Scan for the cell matching the given text and deliver its (x, y) coordinate at center. 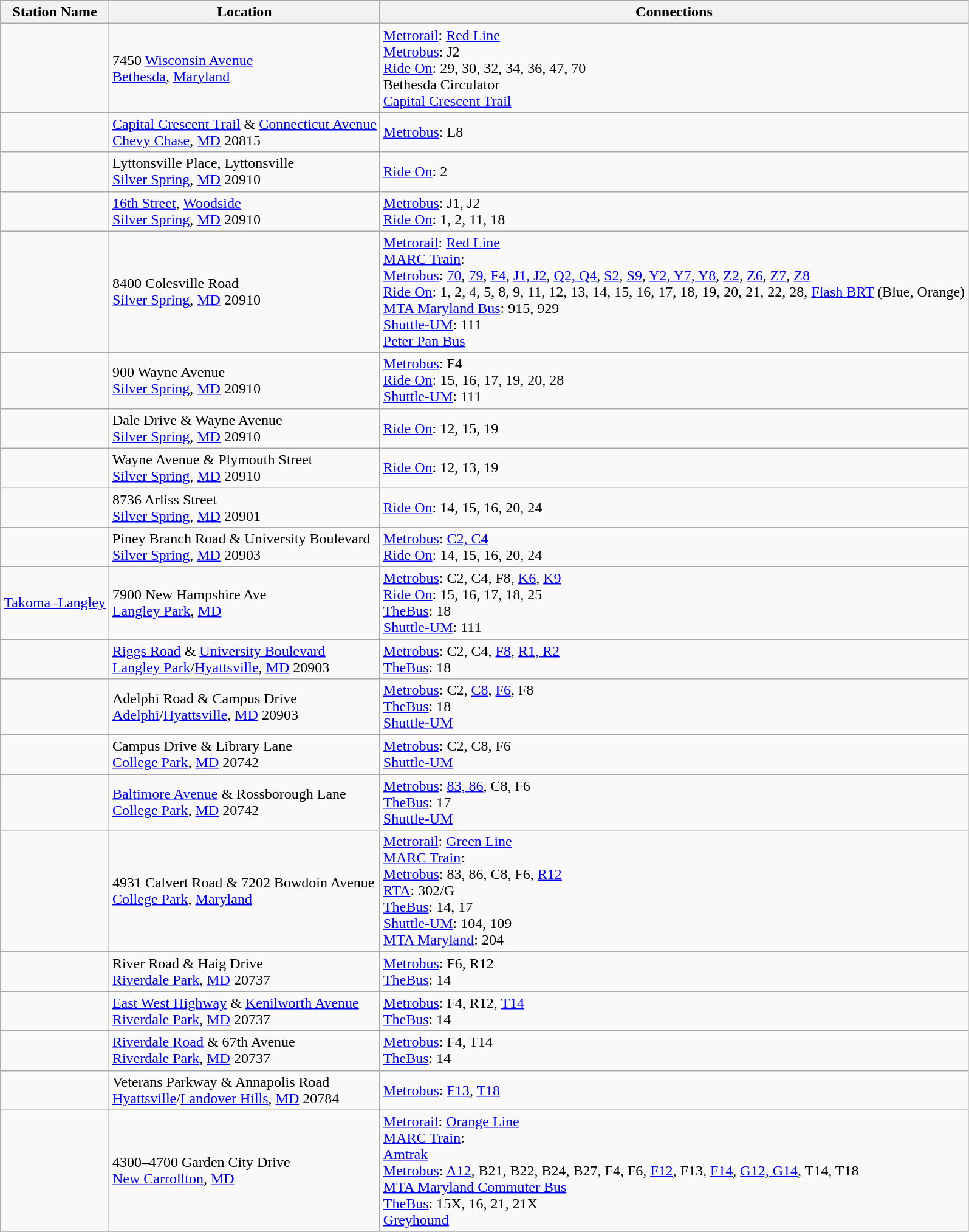
Dale Drive & Wayne AvenueSilver Spring, MD 20910 (244, 428)
Ride On: 14, 15, 16, 20, 24 (674, 507)
8736 Arliss StreetSilver Spring, MD 20901 (244, 507)
Metrobus: F4, R12, T14 TheBus: 14 (674, 1011)
Campus Drive & Library LaneCollege Park, MD 20742 (244, 755)
Metrorail: Green Line MARC Train: Metrobus: 83, 86, C8, F6, R12 RTA: 302/G TheBus: 14, 17 Shuttle-UM: 104, 109 MTA Maryland: 204 (674, 891)
Metrorail: Red Line Metrobus: J2 Ride On: 29, 30, 32, 34, 36, 47, 70 Bethesda Circulator Capital Crescent Trail (674, 68)
Lyttonsville Place, LyttonsvilleSilver Spring, MD 20910 (244, 171)
8400 Colesville RoadSilver Spring, MD 20910 (244, 292)
East West Highway & Kenilworth AvenueRiverdale Park, MD 20737 (244, 1011)
Metrobus: F13, T18 (674, 1090)
Adelphi Road & Campus DriveAdelphi/Hyattsville, MD 20903 (244, 707)
Veterans Parkway & Annapolis RoadHyattsville/Landover Hills, MD 20784 (244, 1090)
Location (244, 12)
Metrobus: F4, T14 TheBus: 14 (674, 1050)
7900 New Hampshire AveLangley Park, MD (244, 603)
Metrobus: J1, J2 Ride On: 1, 2, 11, 18 (674, 212)
Ride On: 12, 15, 19 (674, 428)
Metrobus: C2, C8, F6, F8 TheBus: 18 Shuttle-UM (674, 707)
Ride On: 2 (674, 171)
7450 Wisconsin AvenueBethesda, Maryland (244, 68)
4931 Calvert Road & 7202 Bowdoin AvenueCollege Park, Maryland (244, 891)
Metrobus: C2, C4, F8, R1, R2 TheBus: 18 (674, 659)
Riggs Road & University BoulevardLangley Park/Hyattsville, MD 20903 (244, 659)
Takoma–Langley (55, 603)
Metrobus: C2, C8, F6 Shuttle-UM (674, 755)
Ride On: 12, 13, 19 (674, 468)
4300–4700 Garden City DriveNew Carrollton, MD (244, 1171)
16th Street, WoodsideSilver Spring, MD 20910 (244, 212)
Capital Crescent Trail & Connecticut AvenueChevy Chase, MD 20815 (244, 132)
900 Wayne AvenueSilver Spring, MD 20910 (244, 380)
Connections (674, 12)
Station Name (55, 12)
Metrobus: C2, C4 Ride On: 14, 15, 16, 20, 24 (674, 547)
Baltimore Avenue & Rossborough LaneCollege Park, MD 20742 (244, 802)
Metrobus: L8 (674, 132)
Riverdale Road & 67th AvenueRiverdale Park, MD 20737 (244, 1050)
Piney Branch Road & University BoulevardSilver Spring, MD 20903 (244, 547)
Metrobus: 83, 86, C8, F6 TheBus: 17 Shuttle-UM (674, 802)
Metrobus: C2, C4, F8, K6, K9 Ride On: 15, 16, 17, 18, 25 TheBus: 18 Shuttle-UM: 111 (674, 603)
Metrobus: F6, R12 TheBus: 14 (674, 971)
Wayne Avenue & Plymouth StreetSilver Spring, MD 20910 (244, 468)
River Road & Haig DriveRiverdale Park, MD 20737 (244, 971)
Metrobus: F4 Ride On: 15, 16, 17, 19, 20, 28 Shuttle-UM: 111 (674, 380)
